Scan for the cell matching the given text and deliver its (X, Y) coordinate at center. 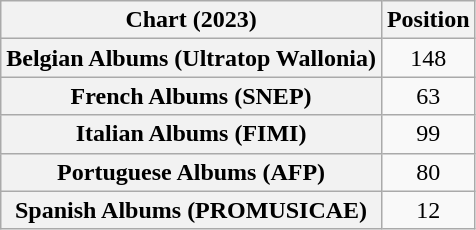
Italian Albums (FIMI) (192, 134)
French Albums (SNEP) (192, 96)
12 (428, 210)
Belgian Albums (Ultratop Wallonia) (192, 58)
99 (428, 134)
Position (428, 20)
80 (428, 172)
148 (428, 58)
Portuguese Albums (AFP) (192, 172)
Spanish Albums (PROMUSICAE) (192, 210)
Chart (2023) (192, 20)
63 (428, 96)
